Locate the cell with the specified text and output its (x, y) center coordinate. 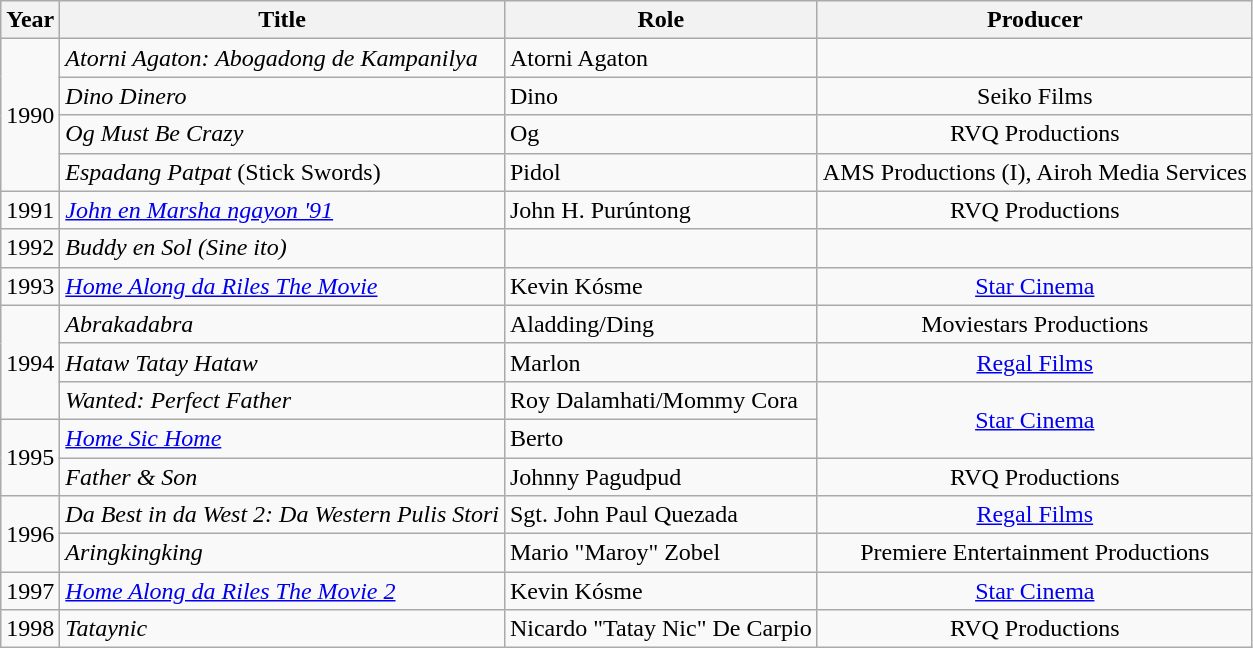
Title (282, 20)
Hataw Tatay Hataw (282, 362)
Da Best in da West 2: Da Western Pulis Stori (282, 515)
Home Along da Riles The Movie (282, 286)
1998 (30, 629)
Seiko Films (1034, 96)
1991 (30, 210)
Producer (1034, 20)
Berto (660, 438)
Home Along da Riles The Movie 2 (282, 591)
Mario "Maroy" Zobel (660, 553)
Atorni Agaton: Abogadong de Kampanilya (282, 58)
Premiere Entertainment Productions (1034, 553)
Tataynic (282, 629)
John H. Purúntong (660, 210)
1997 (30, 591)
Buddy en Sol (Sine ito) (282, 248)
AMS Productions (I), Airoh Media Services (1034, 172)
Marlon (660, 362)
Pidol (660, 172)
Og Must Be Crazy (282, 134)
Dino (660, 96)
1996 (30, 534)
Og (660, 134)
Espadang Patpat (Stick Swords) (282, 172)
1993 (30, 286)
Abrakadabra (282, 324)
Sgt. John Paul Quezada (660, 515)
Wanted: Perfect Father (282, 400)
Year (30, 20)
Role (660, 20)
Home Sic Home (282, 438)
John en Marsha ngayon '91 (282, 210)
Dino Dinero (282, 96)
Father & Son (282, 477)
Moviestars Productions (1034, 324)
Atorni Agaton (660, 58)
1995 (30, 457)
1990 (30, 115)
Nicardo "Tatay Nic" De Carpio (660, 629)
Aringkingking (282, 553)
1994 (30, 362)
Roy Dalamhati/Mommy Cora (660, 400)
Johnny Pagudpud (660, 477)
1992 (30, 248)
Aladding/Ding (660, 324)
